Extract the [x, y] coordinate from the center of the cell holding the provided text.  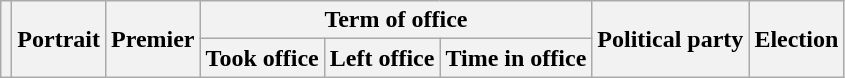
Left office [382, 58]
Took office [262, 58]
Political party [670, 39]
Term of office [396, 20]
Time in office [516, 58]
Premier [152, 39]
Portrait [59, 39]
Election [796, 39]
